Scan for the cell matching the given text and deliver its (X, Y) coordinate at center. 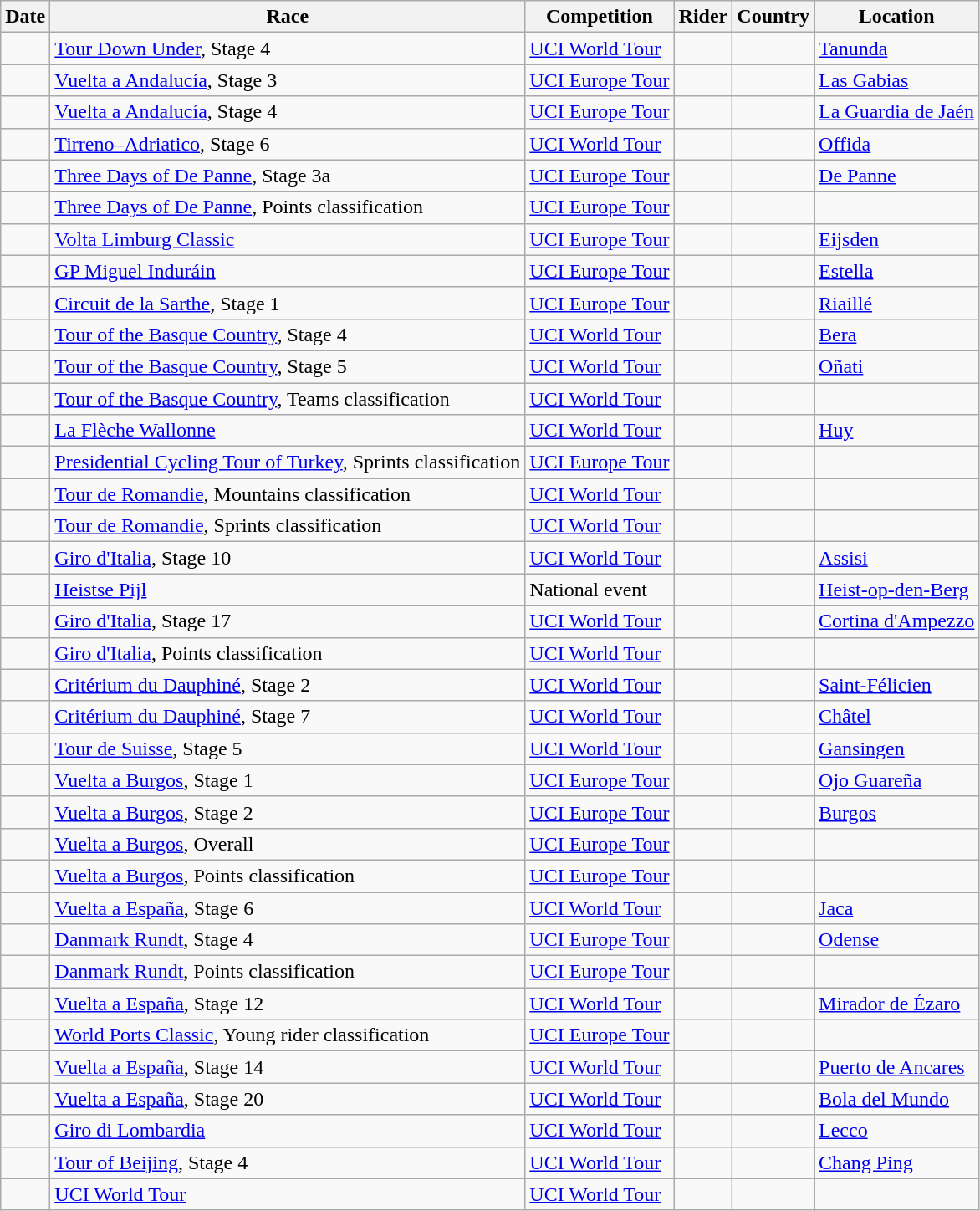
Vuelta a Burgos, Stage 2 (288, 812)
Assisi (896, 558)
Danmark Rundt, Stage 4 (288, 940)
Tour Down Under, Stage 4 (288, 49)
Vuelta a España, Stage 14 (288, 1067)
Giro d'Italia, Stage 17 (288, 621)
Vuelta a Andalucía, Stage 4 (288, 112)
Tour de Romandie, Sprints classification (288, 526)
Vuelta a Burgos, Points classification (288, 876)
Bera (896, 335)
Tanunda (896, 49)
Riaillé (896, 303)
Giro d'Italia, Stage 10 (288, 558)
Vuelta a España, Stage 20 (288, 1099)
Mirador de Ézaro (896, 1004)
Offida (896, 144)
Date (25, 17)
La Flèche Wallonne (288, 431)
Rider (703, 17)
Odense (896, 940)
Location (896, 17)
Gansingen (896, 749)
Circuit de la Sarthe, Stage 1 (288, 303)
Vuelta a Burgos, Overall (288, 844)
Jaca (896, 907)
Puerto de Ancares (896, 1067)
Country (773, 17)
Giro di Lombardia (288, 1131)
Châtel (896, 717)
World Ports Classic, Young rider classification (288, 1035)
Critérium du Dauphiné, Stage 7 (288, 717)
Critérium du Dauphiné, Stage 2 (288, 685)
Estella (896, 271)
Ojo Guareña (896, 780)
Bola del Mundo (896, 1099)
National event (600, 590)
La Guardia de Jaén (896, 112)
Chang Ping (896, 1162)
Lecco (896, 1131)
Danmark Rundt, Points classification (288, 972)
Huy (896, 431)
Saint-Félicien (896, 685)
Three Days of De Panne, Stage 3a (288, 176)
Competition (600, 17)
Cortina d'Ampezzo (896, 621)
Tour of the Basque Country, Stage 4 (288, 335)
Vuelta a España, Stage 12 (288, 1004)
Eijsden (896, 239)
Three Days of De Panne, Points classification (288, 207)
Giro d'Italia, Points classification (288, 653)
De Panne (896, 176)
Vuelta a Burgos, Stage 1 (288, 780)
Tour of the Basque Country, Teams classification (288, 399)
Oñati (896, 366)
Vuelta a España, Stage 6 (288, 907)
Tour of the Basque Country, Stage 5 (288, 366)
Race (288, 17)
Tirreno–Adriatico, Stage 6 (288, 144)
Tour de Romandie, Mountains classification (288, 494)
Heist-op-den-Berg (896, 590)
Tour of Beijing, Stage 4 (288, 1162)
GP Miguel Induráin (288, 271)
Heistse Pijl (288, 590)
Las Gabias (896, 80)
Tour de Suisse, Stage 5 (288, 749)
Vuelta a Andalucía, Stage 3 (288, 80)
Presidential Cycling Tour of Turkey, Sprints classification (288, 462)
Volta Limburg Classic (288, 239)
Burgos (896, 812)
